From the cell containing the given text, extract its center point as [X, Y] coordinate. 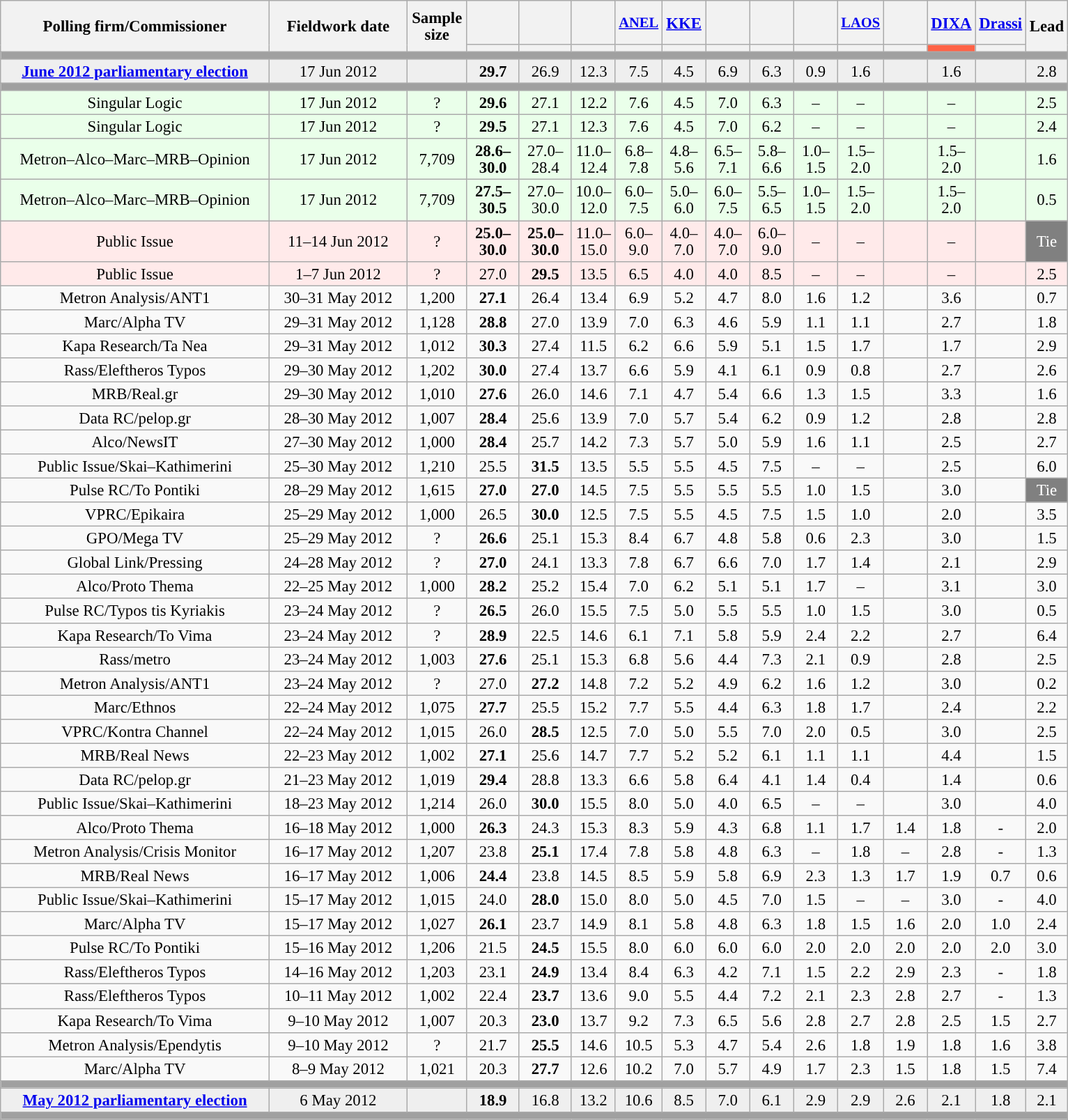
Metron Analysis/Crisis Monitor [135, 853]
5.3 [684, 1045]
13.2 [594, 1100]
Alco/NewsIT [135, 442]
15–16 May 2012 [338, 949]
23.0 [545, 1021]
27–30 May 2012 [338, 442]
1,019 [437, 780]
23.1 [493, 972]
24.5 [545, 949]
1,075 [437, 708]
10.2 [638, 1068]
24.9 [545, 972]
3.8 [1046, 1045]
24–28 May 2012 [338, 563]
VPRC/Epikaira [135, 514]
10.0–12.0 [594, 201]
1,021 [437, 1068]
30.3 [493, 345]
4.2 [727, 972]
Sample size [437, 26]
13.6 [594, 996]
10–11 May 2012 [338, 996]
26.4 [545, 298]
28–30 May 2012 [338, 418]
29.7 [493, 71]
1,128 [437, 322]
28.0 [545, 900]
11.5 [594, 345]
28.6–30.0 [493, 160]
14.9 [594, 924]
29.6 [493, 103]
26.3 [493, 827]
Rass/metro [135, 659]
27.0–30.0 [545, 201]
14–16 May 2012 [338, 972]
GPO/Mega TV [135, 539]
29.4 [493, 780]
21–23 May 2012 [338, 780]
1,012 [437, 345]
1,003 [437, 659]
27.2 [545, 683]
Lead [1046, 26]
Polling firm/Commissioner [135, 26]
MRB/Real.gr [135, 394]
KKE [684, 22]
16–18 May 2012 [338, 827]
18–23 May 2012 [338, 804]
0.8 [860, 371]
Kapa Research/Ta Nea [135, 345]
1,006 [437, 876]
18.9 [493, 1100]
1,210 [437, 467]
Pulse RC/Typos tis Kyriakis [135, 612]
24.4 [493, 876]
0.4 [860, 780]
4.6 [727, 322]
Drassi [1000, 22]
Metron Analysis/Ependytis [135, 1045]
25–30 May 2012 [338, 467]
26.1 [493, 924]
22–23 May 2012 [338, 755]
Global Link/Pressing [135, 563]
22.5 [545, 635]
VPRC/Kontra Channel [135, 731]
1–7 Jun 2012 [338, 273]
4.8–5.6 [684, 160]
1,200 [437, 298]
11.0–12.4 [594, 160]
8.1 [638, 924]
Fieldwork date [338, 26]
9.0 [638, 996]
28.2 [493, 586]
24.1 [545, 563]
21.7 [493, 1045]
21.5 [493, 949]
ANEL [638, 22]
27.0–28.4 [545, 160]
22–25 May 2012 [338, 586]
17.4 [594, 853]
10.5 [638, 1045]
3.1 [952, 586]
5.5–6.5 [772, 201]
26.6 [493, 539]
24.0 [493, 900]
7.4 [1046, 1068]
1,207 [437, 853]
1,615 [437, 490]
11.0–15.0 [594, 241]
6.5–7.1 [727, 160]
1,027 [437, 924]
11–14 Jun 2012 [338, 241]
28–29 May 2012 [338, 490]
12.6 [594, 1068]
6 May 2012 [338, 1100]
5.8–6.6 [772, 160]
14.7 [594, 755]
June 2012 parliamentary election [135, 71]
8.3 [638, 827]
1,202 [437, 371]
15.0 [594, 900]
15.4 [594, 586]
28.5 [545, 731]
16.8 [545, 1100]
22.4 [493, 996]
1,203 [437, 972]
3.5 [1046, 514]
4.3 [727, 827]
26.9 [545, 71]
3.3 [952, 394]
1,010 [437, 394]
14.8 [594, 683]
5.0–6.0 [684, 201]
25.7 [545, 442]
8–9 May 2012 [338, 1068]
14.2 [594, 442]
LAOS [860, 22]
31.5 [545, 467]
May 2012 parliamentary election [135, 1100]
25.2 [545, 586]
3.6 [952, 298]
6.8–7.8 [638, 160]
10.6 [638, 1100]
Marc/Ethnos [135, 708]
28.9 [493, 635]
9.2 [638, 1021]
1,206 [437, 949]
1,214 [437, 804]
24.3 [545, 827]
12.2 [594, 103]
0.2 [1046, 683]
27.5–30.5 [493, 201]
30–31 May 2012 [338, 298]
DIXA [952, 22]
15.2 [594, 708]
